Capture the cell that displays the provided text and extract its (X, Y) central coordinate. 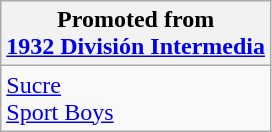
Sucre Sport Boys (136, 98)
Promoted from1932 División Intermedia (136, 34)
